Return [X, Y] of the center of cell containing provided text 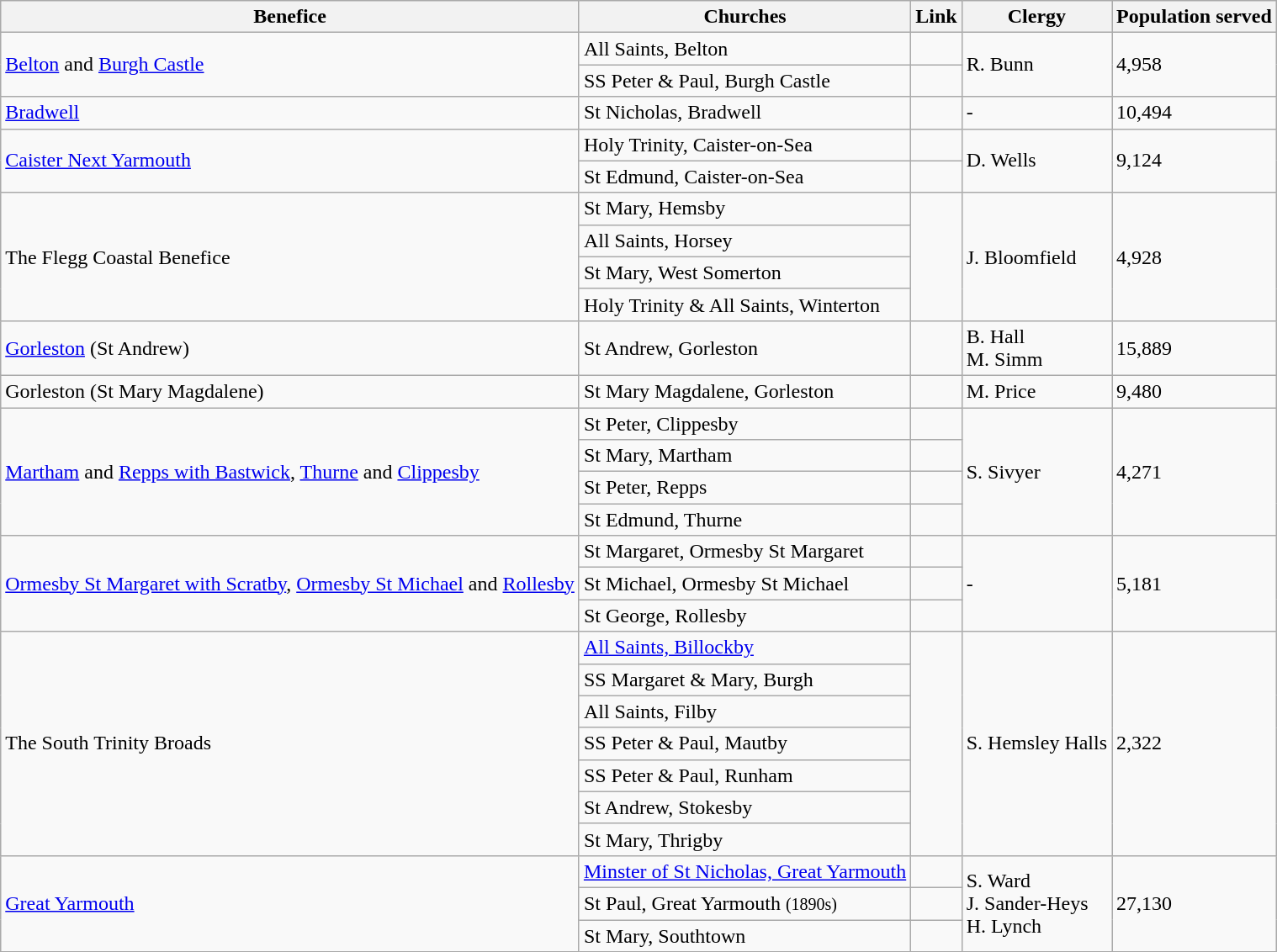
S. Hemsley Halls [1036, 743]
Caister Next Yarmouth [290, 161]
St Paul, Great Yarmouth (1890s) [744, 903]
St Mary Magdalene, Gorleston [744, 391]
St Nicholas, Bradwell [744, 113]
B. HallM. Simm [1036, 348]
St Peter, Clippesby [744, 423]
St Mary, Thrigby [744, 839]
Link [936, 17]
All Saints, Horsey [744, 241]
Martham and Repps with Bastwick, Thurne and Clippesby [290, 471]
St Edmund, Caister-on-Sea [744, 177]
Minster of St Nicholas, Great Yarmouth [744, 871]
All Saints, Filby [744, 711]
St Mary, Martham [744, 456]
St Andrew, Gorleston [744, 348]
Benefice [290, 17]
SS Peter & Paul, Mautby [744, 743]
Population served [1195, 17]
Gorleston (St Mary Magdalene) [290, 391]
St Margaret, Ormesby St Margaret [744, 552]
SS Peter & Paul, Burgh Castle [744, 81]
Holy Trinity & All Saints, Winterton [744, 304]
D. Wells [1036, 161]
Belton and Burgh Castle [290, 65]
S. Sivyer [1036, 471]
Gorleston (St Andrew) [290, 348]
Churches [744, 17]
Clergy [1036, 17]
The South Trinity Broads [290, 743]
St Mary, Hemsby [744, 209]
10,494 [1195, 113]
9,480 [1195, 391]
27,130 [1195, 903]
4,271 [1195, 471]
SS Margaret & Mary, Burgh [744, 680]
Ormesby St Margaret with Scratby, Ormesby St Michael and Rollesby [290, 584]
Holy Trinity, Caister-on-Sea [744, 145]
St Andrew, Stokesby [744, 807]
St Michael, Ormesby St Michael [744, 584]
All Saints, Billockby [744, 648]
R. Bunn [1036, 65]
Bradwell [290, 113]
The Flegg Coastal Benefice [290, 257]
9,124 [1195, 161]
4,958 [1195, 65]
All Saints, Belton [744, 49]
M. Price [1036, 391]
J. Bloomfield [1036, 257]
Great Yarmouth [290, 903]
15,889 [1195, 348]
5,181 [1195, 584]
St Edmund, Thurne [744, 520]
St Mary, Southtown [744, 936]
SS Peter & Paul, Runham [744, 775]
St George, Rollesby [744, 616]
4,928 [1195, 257]
S. WardJ. Sander-HeysH. Lynch [1036, 903]
2,322 [1195, 743]
St Peter, Repps [744, 488]
St Mary, West Somerton [744, 272]
